Output the (x, y) coordinate of the center of the cell containing the given text.  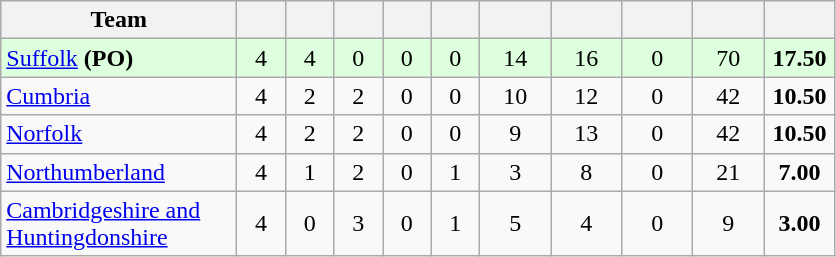
12 (586, 96)
7.00 (800, 172)
70 (728, 58)
21 (728, 172)
Northumberland (119, 172)
Suffolk (PO) (119, 58)
13 (586, 134)
14 (516, 58)
8 (586, 172)
17.50 (800, 58)
Team (119, 20)
5 (516, 224)
3.00 (800, 224)
Norfolk (119, 134)
Cambridgeshire and Huntingdonshire (119, 224)
10 (516, 96)
16 (586, 58)
Cumbria (119, 96)
